For the text-containing cell, return its midpoint in (x, y) coordinate format. 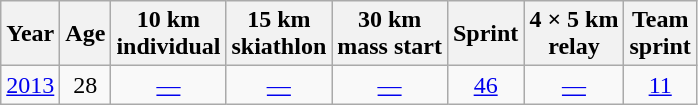
Year (30, 34)
2013 (30, 85)
10 kmindividual (168, 34)
11 (660, 85)
28 (86, 85)
15 kmskiathlon (279, 34)
30 kmmass start (390, 34)
Age (86, 34)
Sprint (485, 34)
Teamsprint (660, 34)
4 × 5 kmrelay (574, 34)
46 (485, 85)
